Locate the cell with the specified text and output its (X, Y) center coordinate. 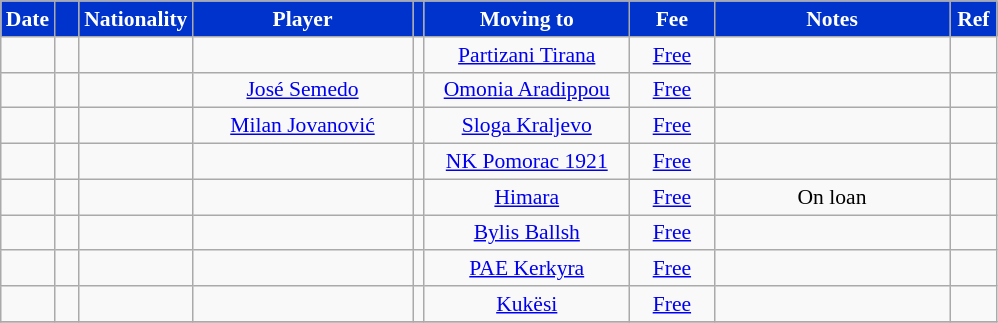
Moving to (526, 19)
Omonia Aradippou (526, 90)
Sloga Kraljevo (526, 126)
NK Pomorac 1921 (526, 162)
Date (28, 19)
On loan (832, 197)
José Semedo (302, 90)
Nationality (136, 19)
Ref (974, 19)
PAE Kerkyra (526, 269)
Notes (832, 19)
Kukësi (526, 304)
Fee (672, 19)
Milan Jovanović (302, 126)
Bylis Ballsh (526, 233)
Himara (526, 197)
Player (302, 19)
Partizani Tirana (526, 55)
